Return the (x, y) coordinate for the center point of the cell that contains the specified text.  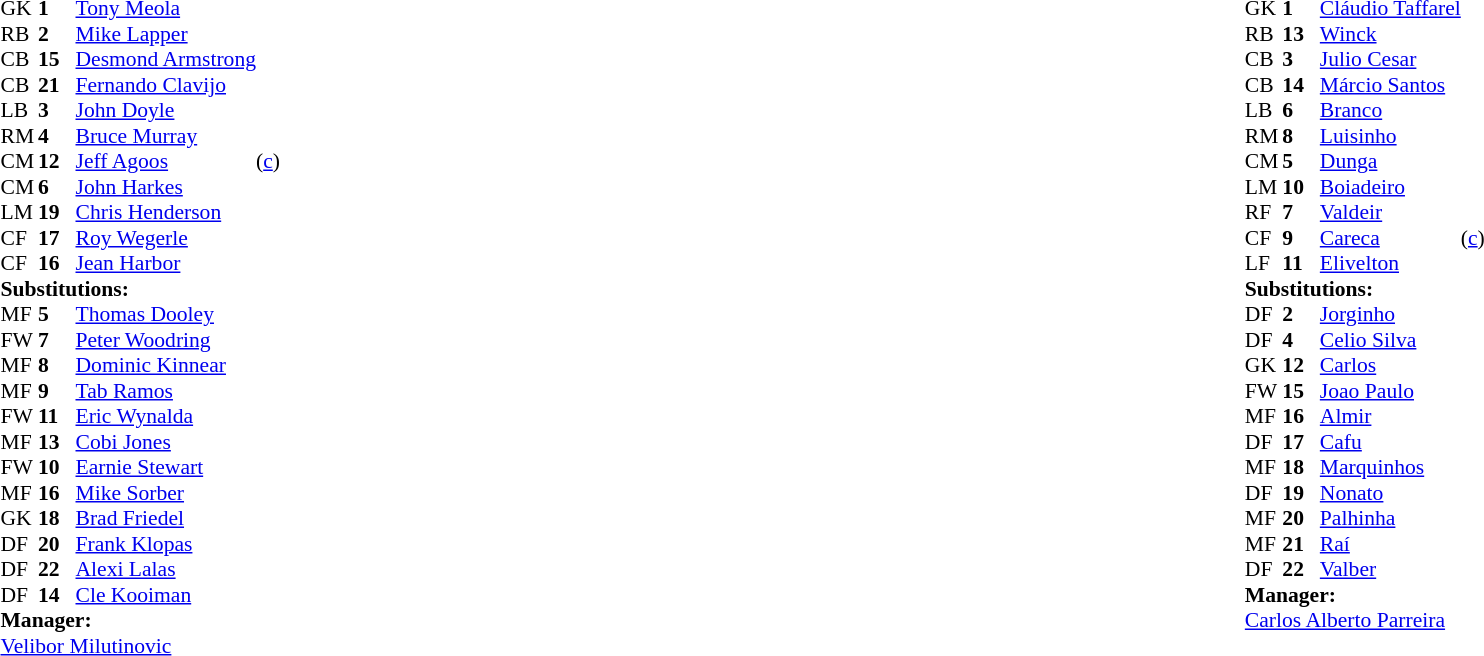
Alexi Lalas (166, 569)
Frank Klopas (166, 544)
Cle Kooiman (166, 595)
Jeff Agoos (166, 161)
Eric Wynalda (166, 417)
Raí (1390, 544)
Márcio Santos (1390, 85)
John Harkes (166, 187)
Mike Sorber (166, 493)
Jorginho (1390, 315)
RF (1264, 213)
Fernando Clavijo (166, 85)
Winck (1390, 34)
Mike Lapper (166, 34)
Marquinhos (1390, 467)
LF (1264, 263)
Jean Harbor (166, 263)
Branco (1390, 111)
(c) (268, 161)
Carlos Alberto Parreira (1353, 621)
Boiadeiro (1390, 187)
Joao Paulo (1390, 391)
Earnie Stewart (166, 467)
Nonato (1390, 493)
Brad Friedel (166, 519)
Bruce Murray (166, 136)
Julio Cesar (1390, 59)
Valdeir (1390, 213)
Luisinho (1390, 136)
Carlos (1390, 365)
Careca (1390, 238)
Cobi Jones (166, 442)
Palhinha (1390, 519)
Thomas Dooley (166, 315)
Almir (1390, 417)
Dominic Kinnear (166, 365)
Elivelton (1390, 263)
Roy Wegerle (166, 238)
Chris Henderson (166, 213)
Celio Silva (1390, 340)
Desmond Armstrong (166, 59)
Valber (1390, 569)
Dunga (1390, 161)
Peter Woodring (166, 340)
Tab Ramos (166, 391)
Cafu (1390, 442)
John Doyle (166, 111)
